Determine the [x, y] coordinate at the center of the cell enclosing the given text.  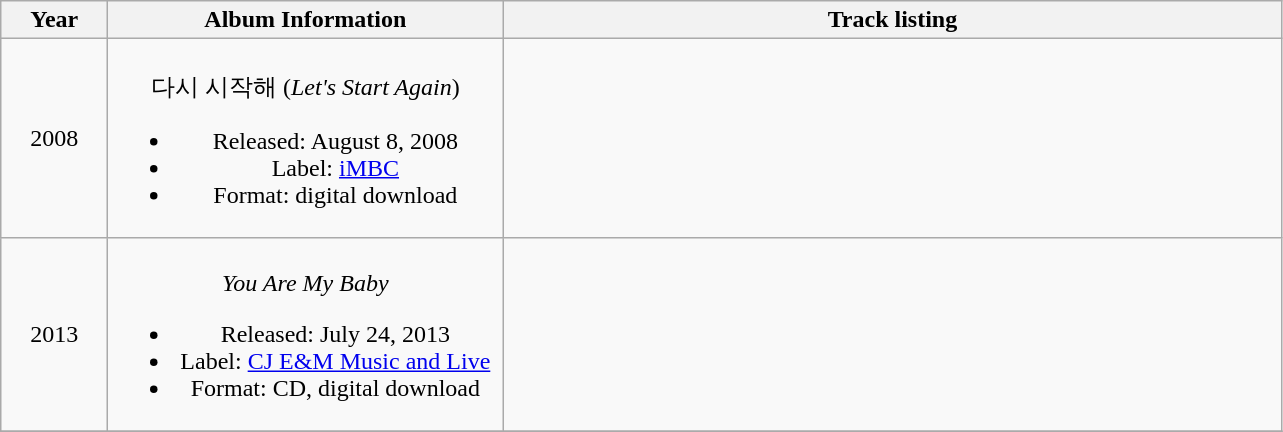
2008 [54, 138]
Year [54, 20]
2013 [54, 334]
You Are My BabyReleased: July 24, 2013Label: CJ E&M Music and LiveFormat: CD, digital download [306, 334]
Album Information [306, 20]
다시 시작해 (Let's Start Again)Released: August 8, 2008Label: iMBCFormat: digital download [306, 138]
Track listing [892, 20]
